Find where the given text appears and provide that cell's center as (X, Y) coordinate. 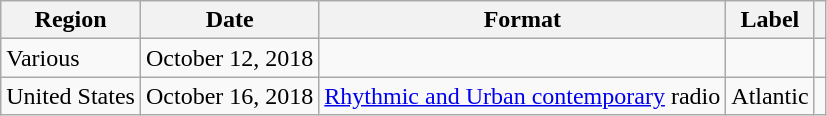
October 16, 2018 (229, 96)
Label (770, 20)
Atlantic (770, 96)
October 12, 2018 (229, 58)
Region (71, 20)
Format (522, 20)
United States (71, 96)
Rhythmic and Urban contemporary radio (522, 96)
Date (229, 20)
Various (71, 58)
